Capture the cell that displays the provided text and extract its [x, y] central coordinate. 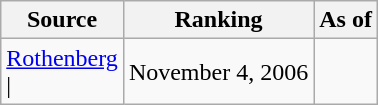
November 4, 2006 [218, 72]
Ranking [218, 20]
Source [62, 20]
As of [346, 20]
Rothenberg| [62, 72]
